Detect which cell encompasses the target text, then output its [X, Y] center coordinate. 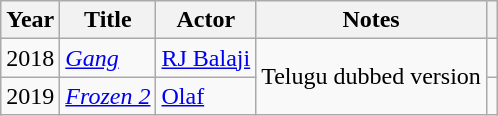
Frozen 2 [108, 96]
Telugu dubbed version [372, 77]
2019 [30, 96]
Olaf [206, 96]
Actor [206, 20]
RJ Balaji [206, 58]
Title [108, 20]
Notes [372, 20]
Year [30, 20]
2018 [30, 58]
Gang [108, 58]
